Find where the given text appears and provide that cell's center as [X, Y] coordinate. 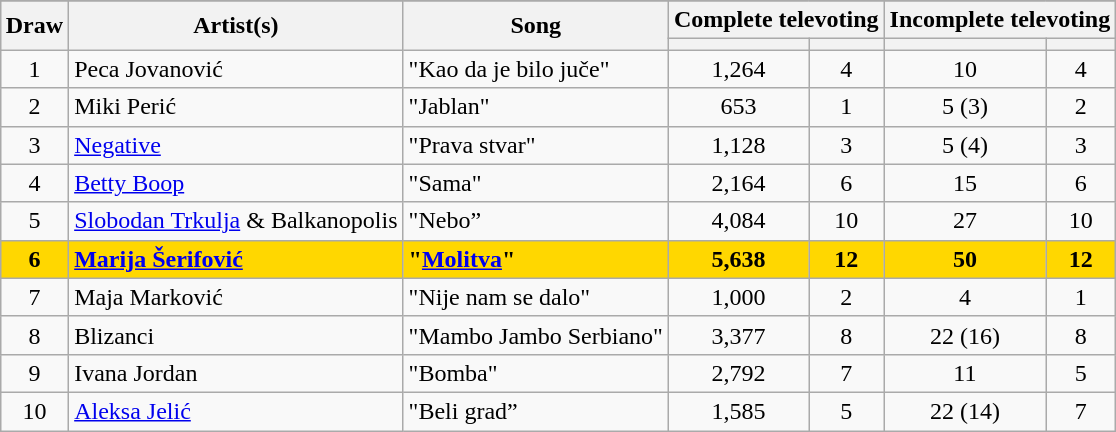
11 [965, 373]
Peca Jovanović [236, 69]
2,164 [738, 183]
5,638 [738, 259]
Maja Marković [236, 297]
"Nije nam se dalo" [536, 297]
Incomplete televoting [1000, 20]
2,792 [738, 373]
Miki Perić [236, 107]
"Beli grad” [536, 411]
Artist(s) [236, 26]
3,377 [738, 335]
Blizanci [236, 335]
1,128 [738, 145]
9 [34, 373]
"Bomba" [536, 373]
15 [965, 183]
27 [965, 221]
1,000 [738, 297]
"Sama" [536, 183]
"Jablan" [536, 107]
1,585 [738, 411]
Betty Boop [236, 183]
"Nebo” [536, 221]
"Prava stvar" [536, 145]
"Mambo Jambo Serbiano" [536, 335]
Marija Šerifović [236, 259]
22 (14) [965, 411]
Ivana Jordan [236, 373]
"Molitva" [536, 259]
Song [536, 26]
1,264 [738, 69]
Draw [34, 26]
5 (3) [965, 107]
Aleksa Jelić [236, 411]
Slobodan Trkulja & Balkanopolis [236, 221]
Negative [236, 145]
653 [738, 107]
Complete televoting [776, 20]
22 (16) [965, 335]
50 [965, 259]
5 (4) [965, 145]
4,084 [738, 221]
"Kao da je bilo juče" [536, 69]
